Search for the cell housing the specified text and yield its (x, y) center coordinate. 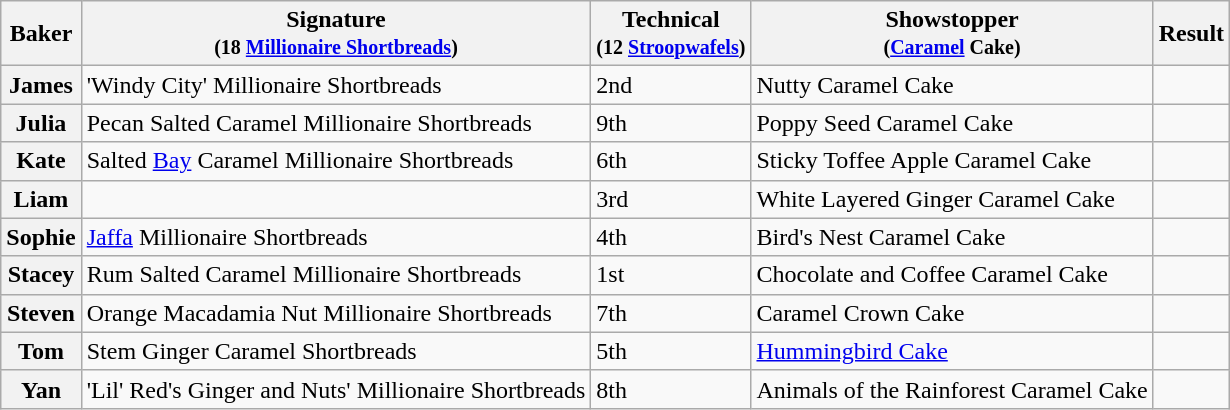
6th (671, 161)
Stem Ginger Caramel Shortbreads (336, 351)
'Windy City' Millionaire Shortbreads (336, 85)
Steven (41, 313)
Baker (41, 34)
Rum Salted Caramel Millionaire Shortbreads (336, 275)
James (41, 85)
Stacey (41, 275)
Showstopper(Caramel Cake) (952, 34)
8th (671, 389)
Bird's Nest Caramel Cake (952, 237)
Nutty Caramel Cake (952, 85)
Orange Macadamia Nut Millionaire Shortbreads (336, 313)
4th (671, 237)
Hummingbird Cake (952, 351)
Caramel Crown Cake (952, 313)
White Layered Ginger Caramel Cake (952, 199)
Tom (41, 351)
Sophie (41, 237)
Liam (41, 199)
Chocolate and Coffee Caramel Cake (952, 275)
'Lil' Red's Ginger and Nuts' Millionaire Shortbreads (336, 389)
5th (671, 351)
2nd (671, 85)
Yan (41, 389)
Salted Bay Caramel Millionaire Shortbreads (336, 161)
Animals of the Rainforest Caramel Cake (952, 389)
Result (1191, 34)
1st (671, 275)
Julia (41, 123)
3rd (671, 199)
Technical(12 Stroopwafels) (671, 34)
Sticky Toffee Apple Caramel Cake (952, 161)
9th (671, 123)
7th (671, 313)
Pecan Salted Caramel Millionaire Shortbreads (336, 123)
Poppy Seed Caramel Cake (952, 123)
Signature(18 Millionaire Shortbreads) (336, 34)
Jaffa Millionaire Shortbreads (336, 237)
Kate (41, 161)
